Identify which cell holds the provided text, then report its [x, y] central coordinate. 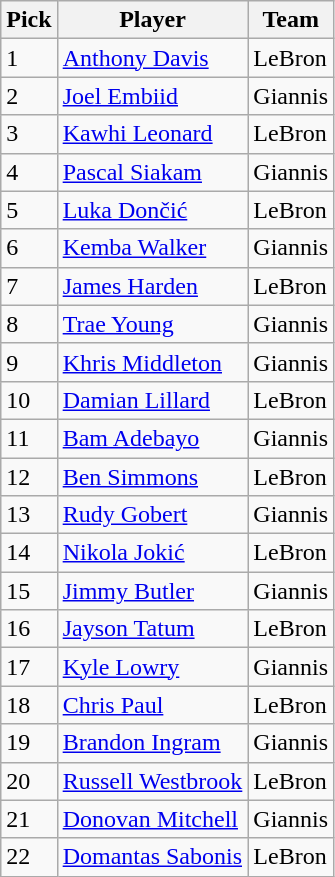
Chris Paul [152, 705]
Russell Westbrook [152, 781]
17 [29, 667]
5 [29, 210]
9 [29, 362]
4 [29, 172]
Anthony Davis [152, 58]
Pascal Siakam [152, 172]
Bam Adebayo [152, 438]
Ben Simmons [152, 477]
8 [29, 324]
Pick [29, 20]
Joel Embiid [152, 96]
1 [29, 58]
7 [29, 286]
Damian Lillard [152, 400]
Kawhi Leonard [152, 134]
14 [29, 553]
20 [29, 781]
Player [152, 20]
Luka Dončić [152, 210]
Brandon Ingram [152, 743]
Domantas Sabonis [152, 857]
Team [291, 20]
6 [29, 248]
21 [29, 819]
Kemba Walker [152, 248]
Khris Middleton [152, 362]
Rudy Gobert [152, 515]
22 [29, 857]
12 [29, 477]
Kyle Lowry [152, 667]
18 [29, 705]
19 [29, 743]
Trae Young [152, 324]
3 [29, 134]
James Harden [152, 286]
2 [29, 96]
Jayson Tatum [152, 629]
Donovan Mitchell [152, 819]
15 [29, 591]
10 [29, 400]
Nikola Jokić [152, 553]
13 [29, 515]
11 [29, 438]
16 [29, 629]
Jimmy Butler [152, 591]
